Locate the cell with the specified text and output its (X, Y) center coordinate. 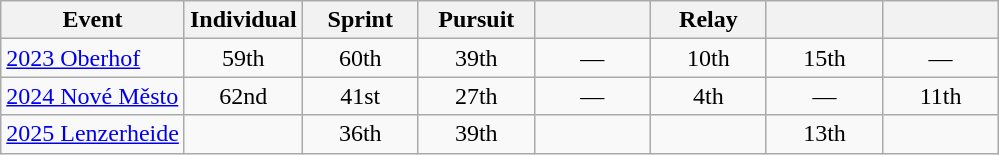
36th (360, 134)
13th (824, 134)
Relay (708, 20)
60th (360, 58)
Individual (243, 20)
4th (708, 96)
27th (476, 96)
11th (941, 96)
10th (708, 58)
59th (243, 58)
2024 Nové Město (93, 96)
62nd (243, 96)
2023 Oberhof (93, 58)
Event (93, 20)
2025 Lenzerheide (93, 134)
Sprint (360, 20)
41st (360, 96)
Pursuit (476, 20)
15th (824, 58)
